Search for the cell housing the specified text and yield its [X, Y] center coordinate. 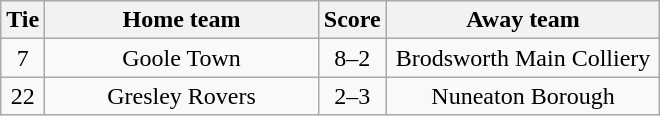
Tie [23, 20]
Nuneaton Borough [523, 96]
Gresley Rovers [182, 96]
Goole Town [182, 58]
7 [23, 58]
Home team [182, 20]
22 [23, 96]
Score [352, 20]
Away team [523, 20]
2–3 [352, 96]
8–2 [352, 58]
Brodsworth Main Colliery [523, 58]
